Pinpoint the cell where the given text exists, returning its [X, Y] midpoint coordinate. 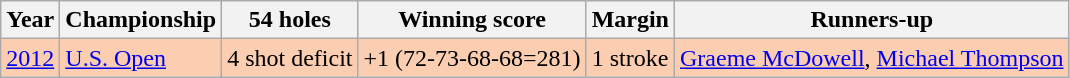
U.S. Open [141, 58]
1 stroke [630, 58]
Runners-up [872, 20]
Year [30, 20]
Margin [630, 20]
Winning score [472, 20]
Championship [141, 20]
2012 [30, 58]
+1 (72-73-68-68=281) [472, 58]
54 holes [290, 20]
4 shot deficit [290, 58]
Graeme McDowell, Michael Thompson [872, 58]
